Provide the [X, Y] coordinate of the cell's center where the given text is located.  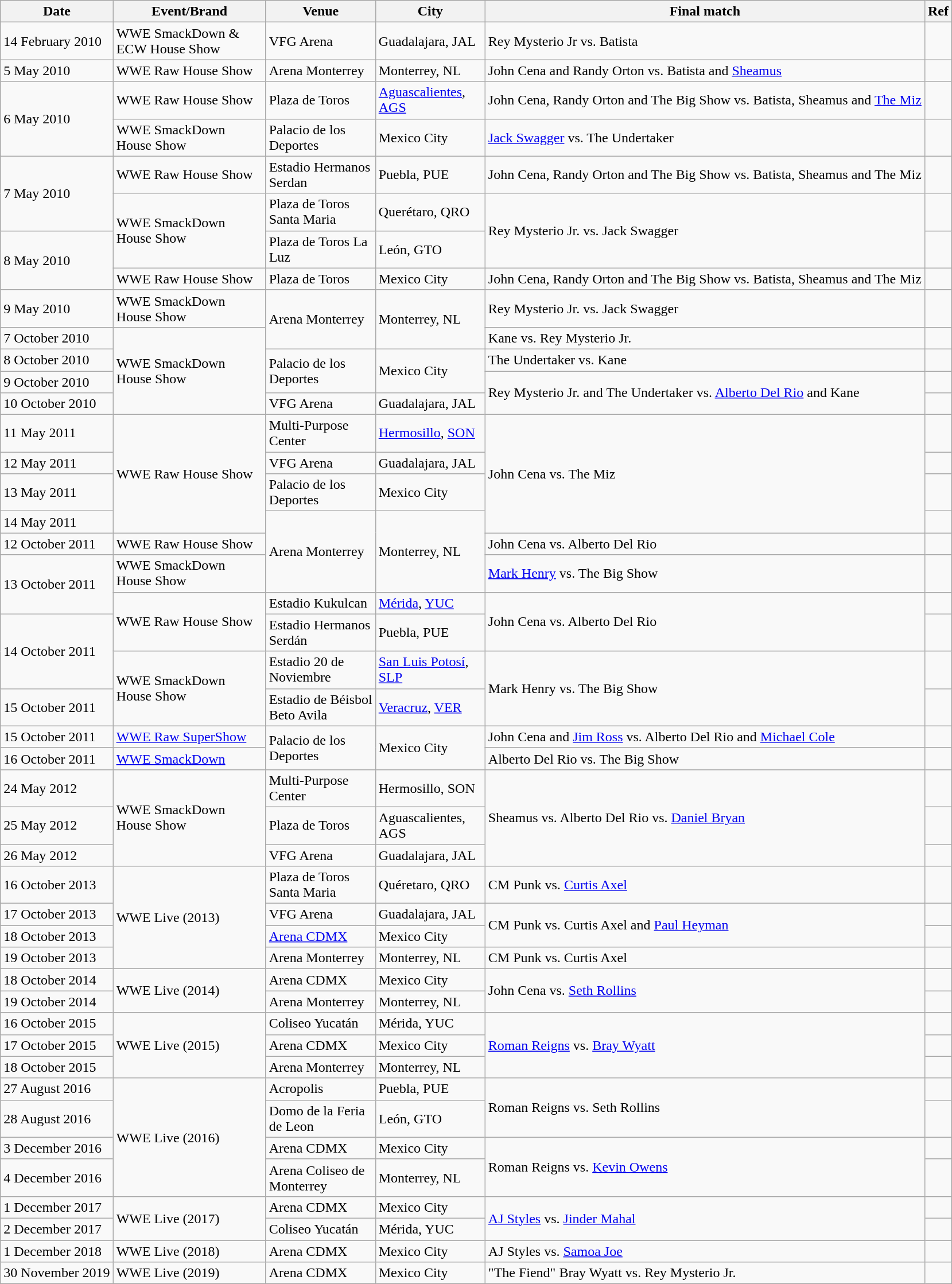
John Cena and Randy Orton vs. Batista and Sheamus [705, 71]
Venue [320, 11]
Estadio Hermanos Serdan [320, 174]
Domo de la Feria de Leon [320, 1119]
1 December 2018 [57, 1251]
Ref [938, 11]
WWE Live (2018) [189, 1251]
WWE Raw SuperShow [189, 737]
13 May 2011 [57, 492]
San Luis Potosí, SLP [430, 670]
28 August 2016 [57, 1119]
Roman Reigns vs. Kevin Owens [705, 1167]
14 February 2010 [57, 41]
AJ Styles vs. Jinder Mahal [705, 1218]
9 May 2010 [57, 309]
11 May 2011 [57, 434]
16 October 2011 [57, 758]
12 May 2011 [57, 463]
Sheamus vs. Alberto Del Rio vs. Daniel Bryan [705, 818]
Date [57, 11]
18 October 2014 [57, 980]
WWE Live (2014) [189, 991]
8 October 2010 [57, 360]
Estadio de Béisbol Beto Avila [320, 707]
14 October 2011 [57, 651]
Final match [705, 11]
AJ Styles vs. Samoa Joe [705, 1251]
18 October 2015 [57, 1067]
18 October 2013 [57, 936]
Kane vs. Rey Mysterio Jr. [705, 338]
17 October 2013 [57, 915]
16 October 2015 [57, 1024]
5 May 2010 [57, 71]
1 December 2017 [57, 1207]
3 December 2016 [57, 1148]
7 May 2010 [57, 193]
Acropolis [320, 1089]
"The Fiend" Bray Wyatt vs. Rey Mysterio Jr. [705, 1273]
The Undertaker vs. Kane [705, 360]
6 May 2010 [57, 119]
Alberto Del Rio vs. The Big Show [705, 758]
WWE Live (2015) [189, 1045]
Roman Reigns vs. Bray Wyatt [705, 1045]
WWE Live (2017) [189, 1218]
12 October 2011 [57, 544]
John Cena vs. Seth Rollins [705, 991]
Estadio 20 de Noviembre [320, 670]
Roman Reigns vs. Seth Rollins [705, 1107]
WWE SmackDown [189, 758]
19 October 2013 [57, 958]
Event/Brand [189, 11]
WWE Live (2019) [189, 1273]
WWE SmackDown & ECW House Show [189, 41]
7 October 2010 [57, 338]
City [430, 11]
27 August 2016 [57, 1089]
John Cena and Jim Ross vs. Alberto Del Rio and Michael Cole [705, 737]
9 October 2010 [57, 382]
24 May 2012 [57, 788]
Rey Mysterio Jr vs. Batista [705, 41]
2 December 2017 [57, 1229]
10 October 2010 [57, 404]
17 October 2015 [57, 1045]
John Cena vs. The Miz [705, 474]
Estadio Hermanos Serdán [320, 632]
14 May 2011 [57, 522]
30 November 2019 [57, 1273]
Plaza de Toros La Luz [320, 249]
13 October 2011 [57, 584]
Jack Swagger vs. The Undertaker [705, 138]
WWE Live (2013) [189, 918]
16 October 2013 [57, 885]
Veracruz, VER [430, 707]
WWE Live (2016) [189, 1137]
Rey Mysterio Jr. and The Undertaker vs. Alberto Del Rio and Kane [705, 392]
Quéretaro, QRO [430, 885]
8 May 2010 [57, 260]
25 May 2012 [57, 825]
Querétaro, QRO [430, 212]
Estadio Kukulcan [320, 603]
4 December 2016 [57, 1177]
CM Punk vs. Curtis Axel and Paul Heyman [705, 925]
Arena Coliseo de Monterrey [320, 1177]
26 May 2012 [57, 855]
19 October 2014 [57, 1002]
